Return the [x, y] coordinate for the center point of the cell that contains the specified text.  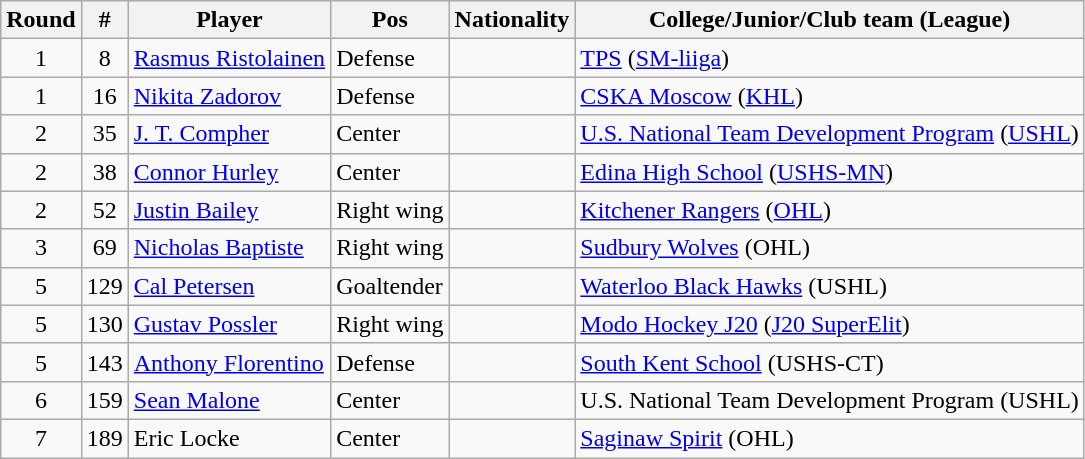
Gustav Possler [229, 324]
CSKA Moscow (KHL) [830, 96]
3 [41, 248]
Nikita Zadorov [229, 96]
35 [104, 134]
16 [104, 96]
69 [104, 248]
Nationality [512, 20]
6 [41, 400]
College/Junior/Club team (League) [830, 20]
Kitchener Rangers (OHL) [830, 210]
Player [229, 20]
159 [104, 400]
Justin Bailey [229, 210]
38 [104, 172]
Anthony Florentino [229, 362]
Saginaw Spirit (OHL) [830, 438]
Waterloo Black Hawks (USHL) [830, 286]
Nicholas Baptiste [229, 248]
129 [104, 286]
Rasmus Ristolainen [229, 58]
TPS (SM-liiga) [830, 58]
52 [104, 210]
South Kent School (USHS-CT) [830, 362]
Connor Hurley [229, 172]
143 [104, 362]
130 [104, 324]
Modo Hockey J20 (J20 SuperElit) [830, 324]
J. T. Compher [229, 134]
Eric Locke [229, 438]
Edina High School (USHS-MN) [830, 172]
Cal Petersen [229, 286]
Goaltender [390, 286]
# [104, 20]
Pos [390, 20]
8 [104, 58]
Sean Malone [229, 400]
7 [41, 438]
189 [104, 438]
Round [41, 20]
Sudbury Wolves (OHL) [830, 248]
